Provide the [x, y] coordinate of the cell's center where the given text is located.  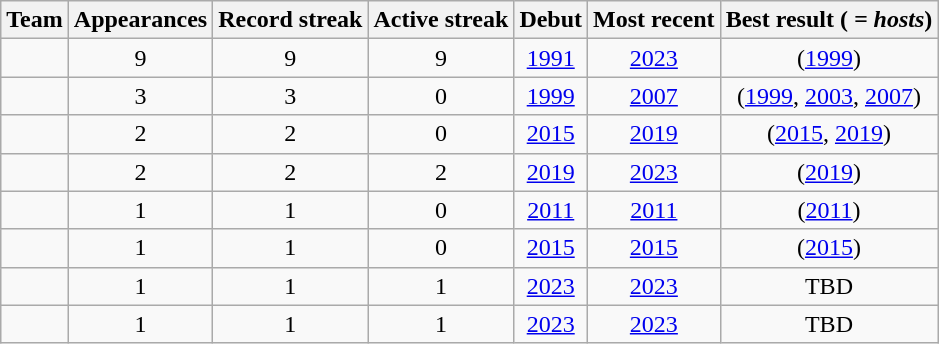
Most recent [654, 20]
1999 [551, 96]
Best result ( = hosts) [829, 20]
Team [35, 20]
(1999) [829, 58]
(2015, 2019) [829, 134]
Debut [551, 20]
Active streak [441, 20]
(1999, 2003, 2007) [829, 96]
(2015) [829, 248]
(2019) [829, 172]
2007 [654, 96]
1991 [551, 58]
(2011) [829, 210]
Appearances [140, 20]
Record streak [290, 20]
